Output the [X, Y] coordinate of the center of the cell containing the given text.  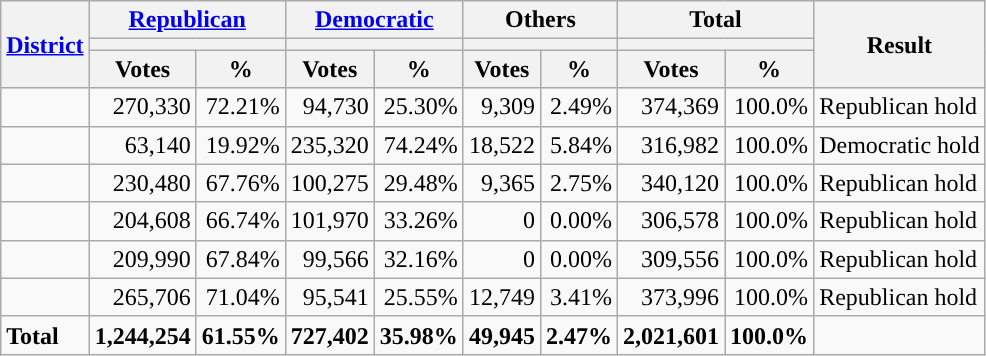
9,309 [502, 107]
33.26% [418, 221]
306,578 [670, 221]
71.04% [240, 297]
99,566 [330, 259]
204,608 [142, 221]
94,730 [330, 107]
12,749 [502, 297]
Others [540, 20]
67.84% [240, 259]
9,365 [502, 183]
Democratic hold [900, 145]
373,996 [670, 297]
25.55% [418, 297]
District [45, 44]
74.24% [418, 145]
Democratic [374, 20]
18,522 [502, 145]
49,945 [502, 335]
265,706 [142, 297]
Result [900, 44]
66.74% [240, 221]
727,402 [330, 335]
3.41% [578, 297]
270,330 [142, 107]
2.47% [578, 335]
316,982 [670, 145]
209,990 [142, 259]
235,320 [330, 145]
72.21% [240, 107]
95,541 [330, 297]
2.49% [578, 107]
Republican [187, 20]
19.92% [240, 145]
61.55% [240, 335]
25.30% [418, 107]
309,556 [670, 259]
100,275 [330, 183]
101,970 [330, 221]
29.48% [418, 183]
32.16% [418, 259]
230,480 [142, 183]
67.76% [240, 183]
374,369 [670, 107]
2.75% [578, 183]
35.98% [418, 335]
2,021,601 [670, 335]
1,244,254 [142, 335]
5.84% [578, 145]
340,120 [670, 183]
63,140 [142, 145]
